Find where the given text appears and provide that cell's center as [x, y] coordinate. 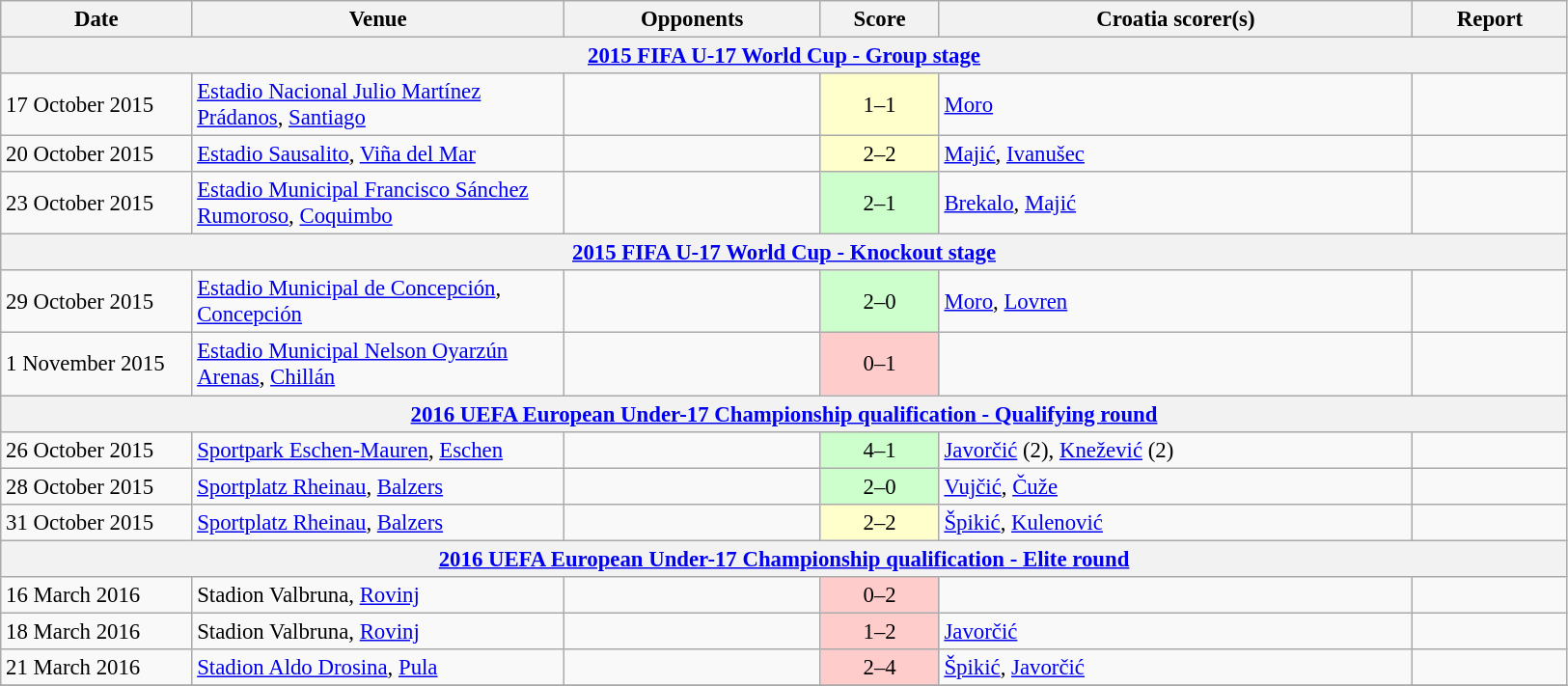
29 October 2015 [96, 301]
2016 UEFA European Under-17 Championship qualification - Qualifying round [784, 414]
Estadio Sausalito, Viña del Mar [378, 154]
Stadion Aldo Drosina, Pula [378, 668]
Estadio Municipal de Concepción, Concepción [378, 301]
4–1 [880, 450]
2–4 [880, 668]
26 October 2015 [96, 450]
Moro, Lovren [1175, 301]
Sportpark Eschen-Mauren, Eschen [378, 450]
31 October 2015 [96, 522]
Moro [1175, 104]
18 March 2016 [96, 631]
Date [96, 19]
Venue [378, 19]
2015 FIFA U-17 World Cup - Knockout stage [784, 253]
Score [880, 19]
Estadio Municipal Francisco Sánchez Rumoroso, Coquimbo [378, 203]
1 November 2015 [96, 365]
2–1 [880, 203]
Majić, Ivanušec [1175, 154]
2015 FIFA U-17 World Cup - Group stage [784, 56]
28 October 2015 [96, 486]
20 October 2015 [96, 154]
Vujčić, Čuže [1175, 486]
17 October 2015 [96, 104]
16 March 2016 [96, 595]
Brekalo, Majić [1175, 203]
0–2 [880, 595]
Estadio Municipal Nelson Oyarzún Arenas, Chillán [378, 365]
Špikić, Kulenović [1175, 522]
Estadio Nacional Julio Martínez Prádanos, Santiago [378, 104]
Opponents [692, 19]
Špikić, Javorčić [1175, 668]
21 March 2016 [96, 668]
1–1 [880, 104]
Javorčić [1175, 631]
0–1 [880, 365]
2016 UEFA European Under-17 Championship qualification - Elite round [784, 559]
23 October 2015 [96, 203]
Croatia scorer(s) [1175, 19]
Javorčić (2), Knežević (2) [1175, 450]
Report [1490, 19]
1–2 [880, 631]
